Find where the given text appears and provide that cell's center as (x, y) coordinate. 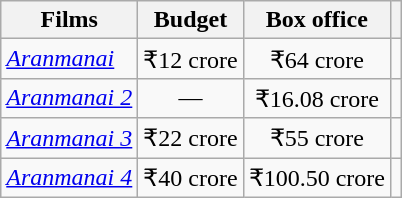
— (190, 98)
Aranmanai 3 (70, 138)
Aranmanai 4 (70, 178)
₹64 crore (316, 59)
₹22 crore (190, 138)
₹12 crore (190, 59)
₹55 crore (316, 138)
Films (70, 20)
₹16.08 crore (316, 98)
Aranmanai (70, 59)
Aranmanai 2 (70, 98)
Budget (190, 20)
₹40 crore (190, 178)
Box office (316, 20)
₹100.50 crore (316, 178)
